From the cell containing the given text, extract its center point as (X, Y) coordinate. 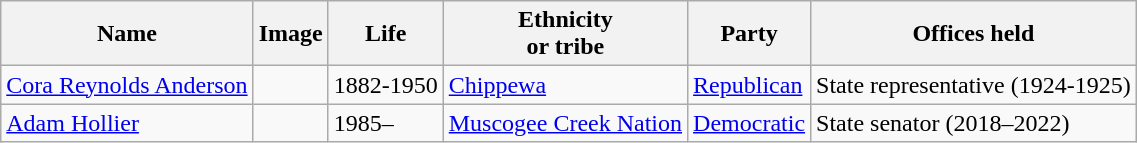
Chippewa (565, 85)
Name (127, 34)
State representative (1924-1925) (974, 85)
Ethnicityor tribe (565, 34)
Offices held (974, 34)
1882-1950 (386, 85)
Image (290, 34)
Democratic (750, 123)
Republican (750, 85)
Muscogee Creek Nation (565, 123)
State senator (2018–2022) (974, 123)
Cora Reynolds Anderson (127, 85)
Life (386, 34)
Party (750, 34)
1985– (386, 123)
Adam Hollier (127, 123)
